Identify which cell holds the provided text, then report its (X, Y) central coordinate. 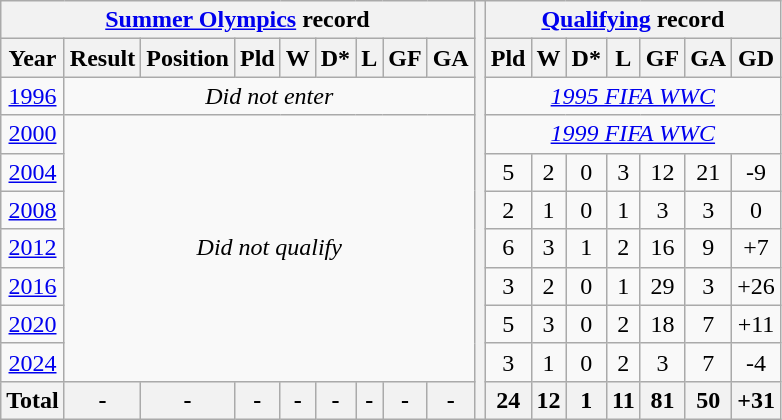
Year (33, 58)
24 (508, 400)
Summer Olympics record (238, 20)
2016 (33, 286)
6 (508, 248)
Total (33, 400)
Qualifying record (632, 20)
+7 (756, 248)
9 (708, 248)
-4 (756, 362)
2004 (33, 172)
1999 FIFA WWC (632, 134)
81 (662, 400)
Result (102, 58)
Position (188, 58)
50 (708, 400)
+26 (756, 286)
GD (756, 58)
29 (662, 286)
2024 (33, 362)
18 (662, 324)
11 (623, 400)
Did not qualify (269, 248)
2012 (33, 248)
+31 (756, 400)
1995 FIFA WWC (632, 96)
21 (708, 172)
16 (662, 248)
2008 (33, 210)
+11 (756, 324)
2000 (33, 134)
Did not enter (269, 96)
1996 (33, 96)
-9 (756, 172)
2020 (33, 324)
